Output the [x, y] coordinate of the center of the cell containing the given text.  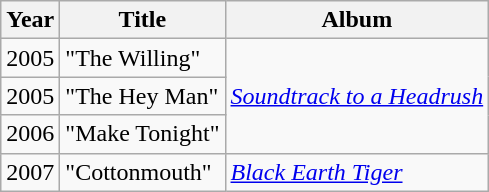
"Make Tonight" [142, 134]
"Cottonmouth" [142, 172]
"The Willing" [142, 58]
Soundtrack to a Headrush [357, 96]
Year [30, 20]
2007 [30, 172]
Title [142, 20]
Black Earth Tiger [357, 172]
Album [357, 20]
"The Hey Man" [142, 96]
2006 [30, 134]
